Detect which cell encompasses the target text, then output its [X, Y] center coordinate. 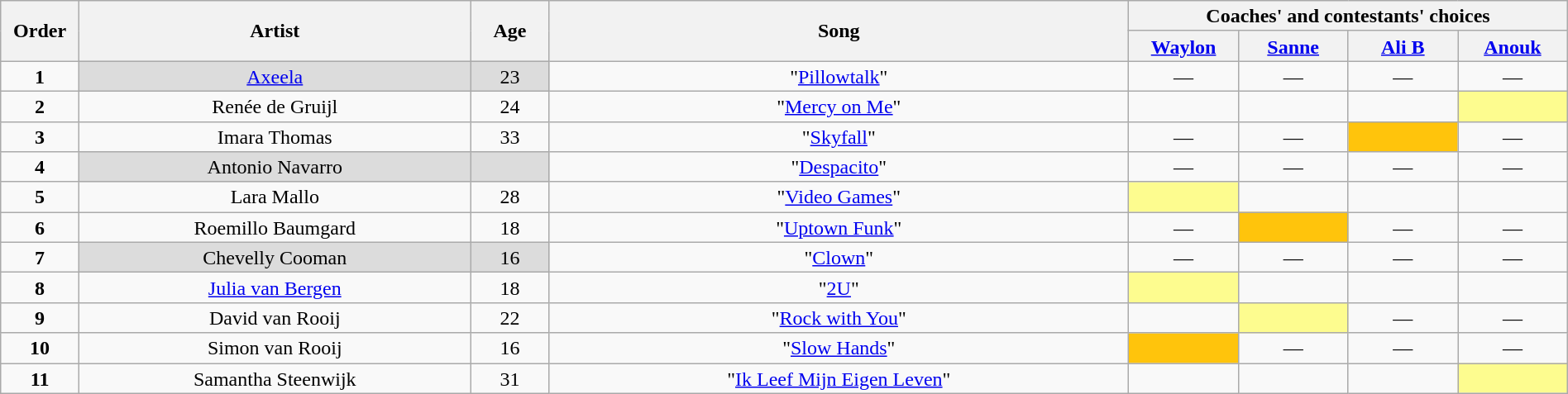
10 [40, 349]
Renée de Gruijl [275, 106]
Imara Thomas [275, 137]
6 [40, 228]
"2U" [839, 287]
"Slow Hands" [839, 349]
"Skyfall" [839, 137]
Julia van Bergen [275, 287]
33 [509, 137]
Simon van Rooij [275, 349]
Samantha Steenwijk [275, 378]
"Despacito" [839, 167]
Artist [275, 31]
David van Rooij [275, 317]
8 [40, 287]
"Ik Leef Mijn Eigen Leven" [839, 378]
Coaches' and contestants' choices [1348, 17]
22 [509, 317]
"Video Games" [839, 197]
Sanne [1293, 46]
Order [40, 31]
2 [40, 106]
Waylon [1184, 46]
Roemillo Baumgard [275, 228]
"Pillowtalk" [839, 76]
Song [839, 31]
Ali B [1403, 46]
1 [40, 76]
"Uptown Funk" [839, 228]
7 [40, 258]
Antonio Navarro [275, 167]
28 [509, 197]
9 [40, 317]
5 [40, 197]
Age [509, 31]
Lara Mallo [275, 197]
23 [509, 76]
Chevelly Cooman [275, 258]
31 [509, 378]
"Mercy on Me" [839, 106]
3 [40, 137]
4 [40, 167]
11 [40, 378]
"Clown" [839, 258]
"Rock with You" [839, 317]
24 [509, 106]
Anouk [1513, 46]
Axeela [275, 76]
